Detect which cell encompasses the target text, then output its (X, Y) center coordinate. 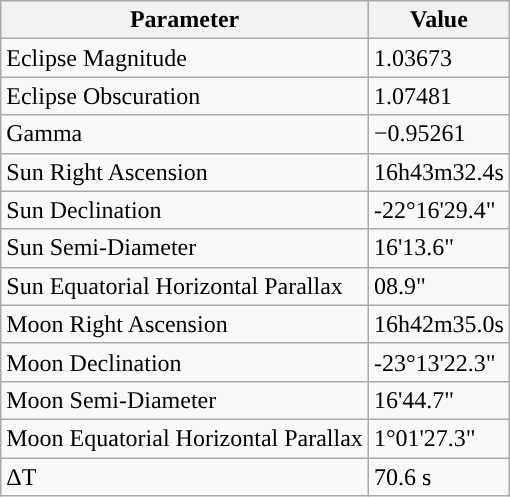
Moon Declination (185, 362)
08.9" (438, 286)
Eclipse Obscuration (185, 96)
Sun Equatorial Horizontal Parallax (185, 286)
16h43m32.4s (438, 172)
Sun Right Ascension (185, 172)
Moon Equatorial Horizontal Parallax (185, 438)
Moon Right Ascension (185, 324)
Value (438, 20)
-22°16'29.4" (438, 210)
ΔT (185, 477)
70.6 s (438, 477)
Moon Semi-Diameter (185, 400)
Gamma (185, 134)
16'13.6" (438, 248)
Sun Semi-Diameter (185, 248)
-23°13'22.3" (438, 362)
16h42m35.0s (438, 324)
−0.95261 (438, 134)
Eclipse Magnitude (185, 58)
1°01'27.3" (438, 438)
Parameter (185, 20)
1.03673 (438, 58)
Sun Declination (185, 210)
16'44.7" (438, 400)
1.07481 (438, 96)
